Return (x, y) of the center of cell containing provided text 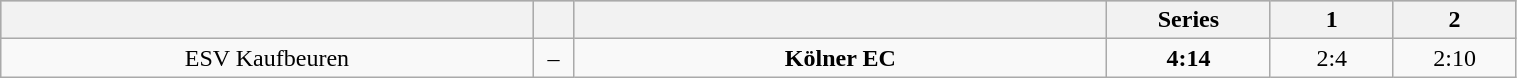
Series (1189, 20)
2:10 (1454, 58)
– (554, 58)
Kölner EC (840, 58)
1 (1332, 20)
4:14 (1189, 58)
ESV Kaufbeuren (267, 58)
2 (1454, 20)
2:4 (1332, 58)
